Search for the cell housing the specified text and yield its [X, Y] center coordinate. 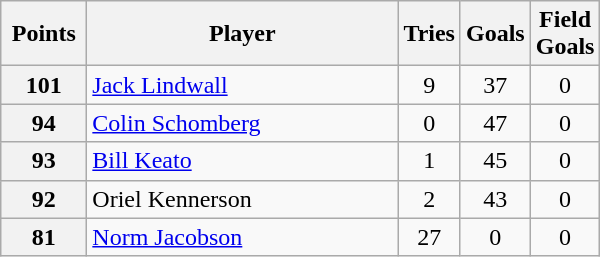
2 [430, 199]
Oriel Kennerson [242, 199]
101 [44, 85]
Bill Keato [242, 161]
Field Goals [565, 34]
Goals [495, 34]
Jack Lindwall [242, 85]
Points [44, 34]
93 [44, 161]
9 [430, 85]
Tries [430, 34]
1 [430, 161]
37 [495, 85]
81 [44, 237]
Player [242, 34]
92 [44, 199]
47 [495, 123]
43 [495, 199]
Colin Schomberg [242, 123]
94 [44, 123]
27 [430, 237]
45 [495, 161]
Norm Jacobson [242, 237]
